Determine the (X, Y) coordinate at the center of the cell enclosing the given text.  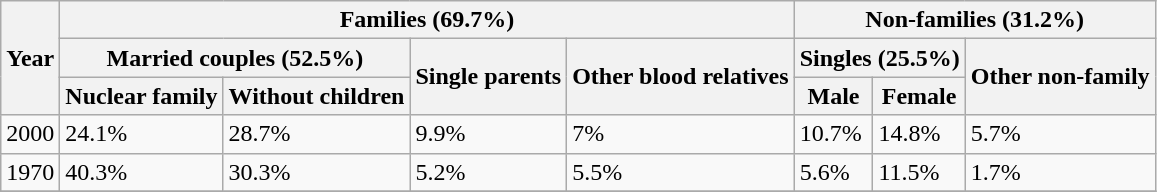
Other blood relatives (681, 77)
14.8% (919, 134)
9.9% (488, 134)
Families (69.7%) (427, 20)
30.3% (316, 172)
7% (681, 134)
40.3% (142, 172)
1.7% (1060, 172)
Single parents (488, 77)
Without children (316, 96)
28.7% (316, 134)
Singles (25.5%) (880, 58)
24.1% (142, 134)
10.7% (834, 134)
Married couples (52.5%) (235, 58)
Nuclear family (142, 96)
Male (834, 96)
Other non-family (1060, 77)
5.7% (1060, 134)
Non-families (31.2%) (974, 20)
5.6% (834, 172)
5.5% (681, 172)
Year (30, 58)
11.5% (919, 172)
5.2% (488, 172)
1970 (30, 172)
2000 (30, 134)
Female (919, 96)
